Return the (x, y) coordinate for the center point of the cell that contains the specified text.  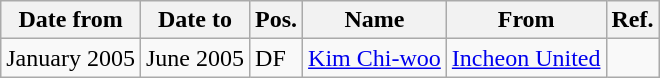
Incheon United (526, 58)
Ref. (632, 20)
Date to (194, 20)
Kim Chi-woo (375, 58)
June 2005 (194, 58)
Name (375, 20)
Pos. (276, 20)
January 2005 (71, 58)
From (526, 20)
DF (276, 58)
Date from (71, 20)
